Identify which cell holds the provided text, then report its [x, y] central coordinate. 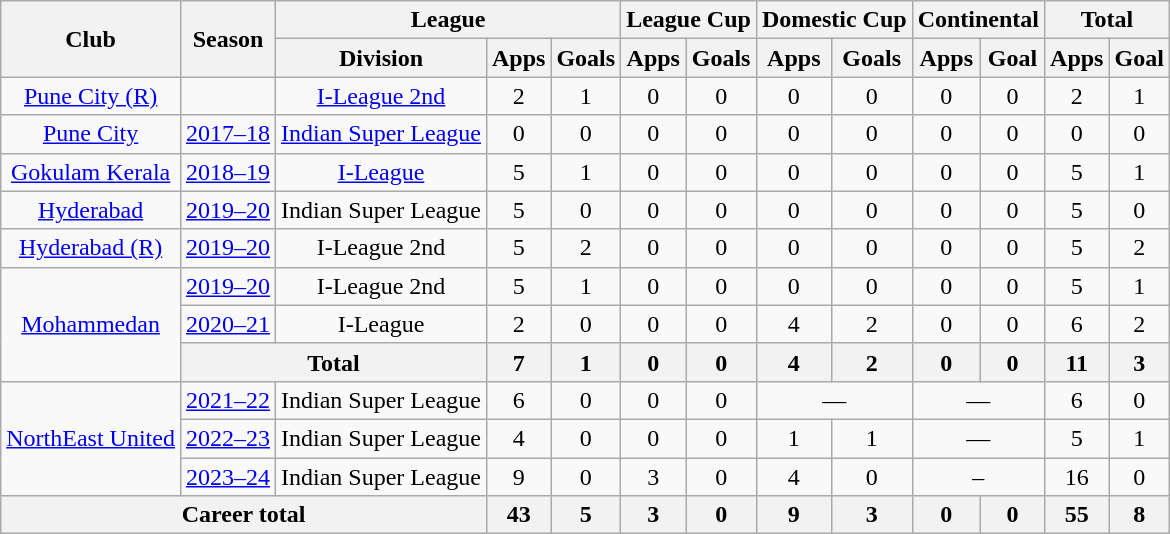
Season [228, 39]
Pune City [91, 134]
Gokulam Kerala [91, 172]
2021–22 [228, 400]
7 [518, 362]
Domestic Cup [834, 20]
Career total [244, 515]
16 [1077, 477]
2022–23 [228, 438]
2023–24 [228, 477]
55 [1077, 515]
8 [1139, 515]
Hyderabad [91, 210]
Hyderabad (R) [91, 248]
2017–18 [228, 134]
League Cup [689, 20]
NorthEast United [91, 438]
Mohammedan [91, 324]
Pune City (R) [91, 96]
Continental [978, 20]
Division [382, 58]
Club [91, 39]
– [978, 477]
2020–21 [228, 324]
11 [1077, 362]
League [448, 20]
43 [518, 515]
2018–19 [228, 172]
